From the cell containing the given text, extract its center point as [x, y] coordinate. 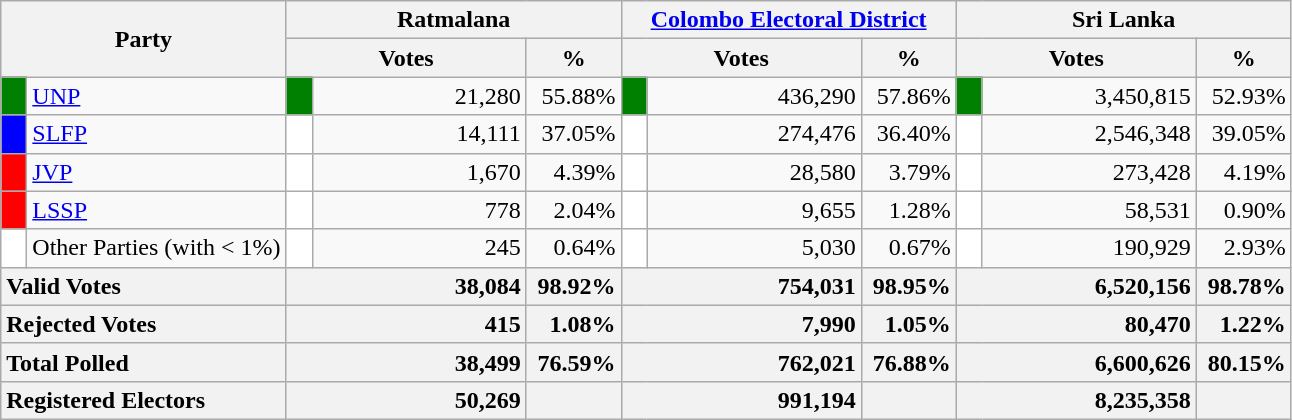
0.67% [908, 248]
9,655 [754, 210]
1.05% [908, 324]
991,194 [741, 400]
2,546,348 [1089, 134]
6,520,156 [1076, 286]
Other Parties (with < 1%) [156, 248]
55.88% [574, 96]
Party [144, 39]
28,580 [754, 172]
5,030 [754, 248]
LSSP [156, 210]
98.78% [1244, 286]
JVP [156, 172]
245 [419, 248]
Rejected Votes [144, 324]
38,499 [406, 362]
Sri Lanka [1124, 20]
50,269 [406, 400]
2.04% [574, 210]
1.28% [908, 210]
778 [419, 210]
76.59% [574, 362]
Valid Votes [144, 286]
39.05% [1244, 134]
7,990 [741, 324]
36.40% [908, 134]
190,929 [1089, 248]
58,531 [1089, 210]
52.93% [1244, 96]
3,450,815 [1089, 96]
0.90% [1244, 210]
0.64% [574, 248]
1.08% [574, 324]
57.86% [908, 96]
Total Polled [144, 362]
8,235,358 [1076, 400]
SLFP [156, 134]
38,084 [406, 286]
98.95% [908, 286]
Colombo Electoral District [788, 20]
37.05% [574, 134]
21,280 [419, 96]
415 [406, 324]
80.15% [1244, 362]
3.79% [908, 172]
76.88% [908, 362]
6,600,626 [1076, 362]
98.92% [574, 286]
273,428 [1089, 172]
274,476 [754, 134]
UNP [156, 96]
2.93% [1244, 248]
80,470 [1076, 324]
1,670 [419, 172]
4.19% [1244, 172]
754,031 [741, 286]
1.22% [1244, 324]
Ratmalana [454, 20]
14,111 [419, 134]
762,021 [741, 362]
436,290 [754, 96]
4.39% [574, 172]
Registered Electors [144, 400]
